Locate the cell with the specified text and output its (x, y) center coordinate. 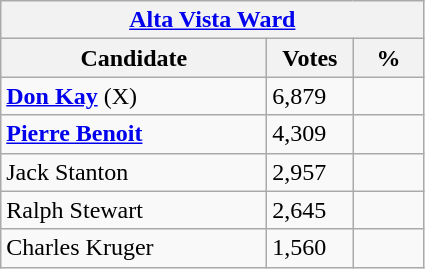
Alta Vista Ward (212, 20)
% (388, 58)
2,957 (310, 172)
Candidate (134, 58)
1,560 (310, 248)
Ralph Stewart (134, 210)
2,645 (310, 210)
Charles Kruger (134, 248)
Pierre Benoit (134, 134)
6,879 (310, 96)
Jack Stanton (134, 172)
Votes (310, 58)
Don Kay (X) (134, 96)
4,309 (310, 134)
